Return [x, y] of the center of cell containing provided text 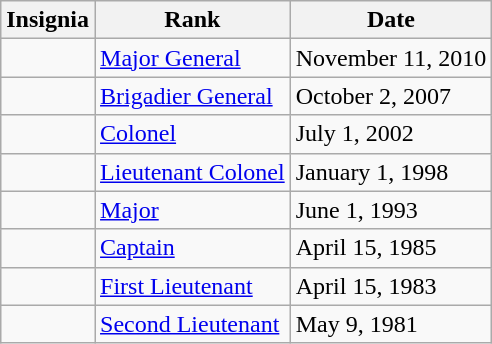
Insignia [48, 20]
June 1, 1993 [390, 210]
Colonel [193, 134]
First Lieutenant [193, 286]
January 1, 1998 [390, 172]
July 1, 2002 [390, 134]
Rank [193, 20]
Lieutenant Colonel [193, 172]
Date [390, 20]
Second Lieutenant [193, 324]
Captain [193, 248]
May 9, 1981 [390, 324]
April 15, 1985 [390, 248]
October 2, 2007 [390, 96]
Brigadier General [193, 96]
Major [193, 210]
April 15, 1983 [390, 286]
November 11, 2010 [390, 58]
Major General [193, 58]
